Return [x, y] of the center of cell containing provided text 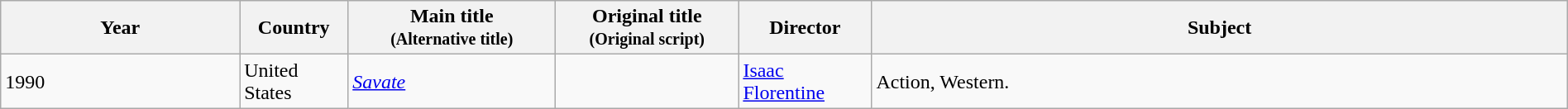
Savate [452, 81]
Director [806, 28]
Subject [1219, 28]
Country [294, 28]
1990 [121, 81]
United States [294, 81]
Year [121, 28]
Action, Western. [1219, 81]
Original title(Original script) [647, 28]
Main title(Alternative title) [452, 28]
Isaac Florentine [806, 81]
